Extract the (X, Y) coordinate from the center of the cell holding the provided text.  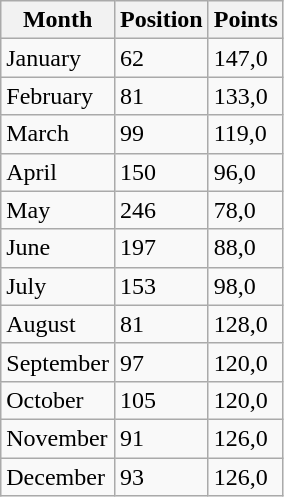
147,0 (246, 58)
June (58, 248)
97 (161, 362)
December (58, 477)
246 (161, 210)
96,0 (246, 172)
119,0 (246, 134)
Position (161, 20)
August (58, 324)
November (58, 438)
62 (161, 58)
105 (161, 400)
91 (161, 438)
93 (161, 477)
88,0 (246, 248)
133,0 (246, 96)
February (58, 96)
153 (161, 286)
98,0 (246, 286)
150 (161, 172)
Month (58, 20)
March (58, 134)
Points (246, 20)
197 (161, 248)
September (58, 362)
May (58, 210)
April (58, 172)
78,0 (246, 210)
128,0 (246, 324)
99 (161, 134)
July (58, 286)
January (58, 58)
October (58, 400)
